Locate the cell with the specified text and output its [X, Y] center coordinate. 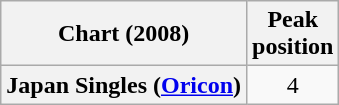
Japan Singles (Oricon) [124, 85]
Chart (2008) [124, 34]
Peakposition [293, 34]
4 [293, 85]
